Provide the (X, Y) coordinate of the cell's center where the given text is located.  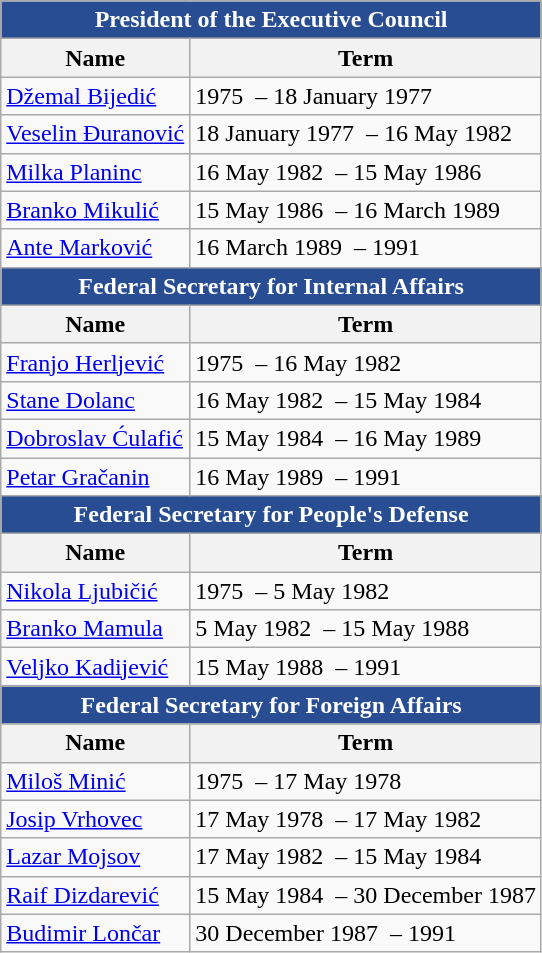
16 May 1982 – 15 May 1986 (366, 172)
5 May 1982 – 15 May 1988 (366, 629)
Veljko Kadijević (96, 667)
18 January 1977 – 16 May 1982 (366, 134)
Nikola Ljubičić (96, 591)
Josip Vrhovec (96, 819)
Branko Mamula (96, 629)
Miloš Minić (96, 781)
Džemal Bijedić (96, 96)
1975 – 18 January 1977 (366, 96)
Federal Secretary for Internal Affairs (272, 286)
1975 – 17 May 1978 (366, 781)
Raif Dizdarević (96, 895)
Budimir Lončar (96, 933)
Federal Secretary for People's Defense (272, 515)
Federal Secretary for Foreign Affairs (272, 705)
Dobroslav Ćulafić (96, 438)
Veselin Đuranović (96, 134)
President of the Executive Council (272, 20)
Lazar Mojsov (96, 857)
1975 – 5 May 1982 (366, 591)
15 May 1984 – 16 May 1989 (366, 438)
Petar Gračanin (96, 477)
Ante Marković (96, 248)
Stane Dolanc (96, 400)
30 December 1987 – 1991 (366, 933)
Franjo Herljević (96, 362)
16 May 1989 – 1991 (366, 477)
15 May 1988 – 1991 (366, 667)
Milka Planinc (96, 172)
16 March 1989 – 1991 (366, 248)
1975 – 16 May 1982 (366, 362)
15 May 1984 – 30 December 1987 (366, 895)
16 May 1982 – 15 May 1984 (366, 400)
15 May 1986 – 16 March 1989 (366, 210)
Branko Mikulić (96, 210)
17 May 1978 – 17 May 1982 (366, 819)
17 May 1982 – 15 May 1984 (366, 857)
